For the text-containing cell, return its midpoint in [X, Y] coordinate format. 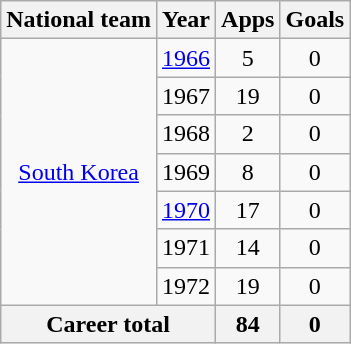
1968 [186, 134]
2 [248, 134]
1967 [186, 96]
Apps [248, 20]
14 [248, 248]
8 [248, 172]
1970 [186, 210]
1969 [186, 172]
South Korea [79, 172]
National team [79, 20]
1971 [186, 248]
Goals [315, 20]
Year [186, 20]
5 [248, 58]
Career total [108, 324]
1966 [186, 58]
17 [248, 210]
84 [248, 324]
1972 [186, 286]
